Capture the cell that displays the provided text and extract its (x, y) central coordinate. 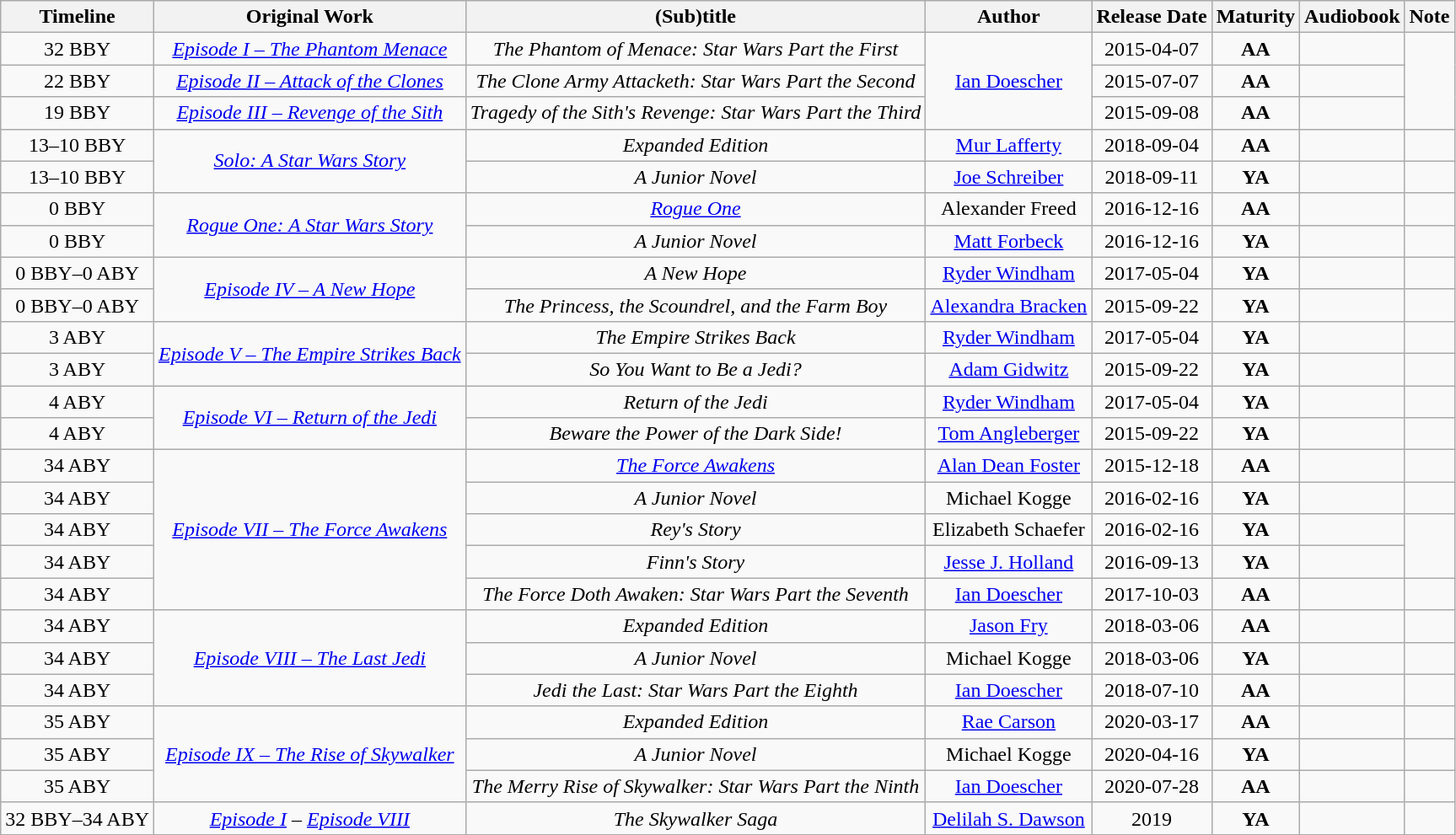
2018-09-04 (1152, 145)
Author (1008, 17)
2016-09-13 (1152, 562)
Matt Forbeck (1008, 241)
Episode VI – Return of the Jedi (310, 418)
The Empire Strikes Back (696, 337)
2018-09-11 (1152, 177)
The Clone Army Attacketh: Star Wars Part the Second (696, 81)
2020-07-28 (1152, 786)
Timeline (78, 17)
Rogue One: A Star Wars Story (310, 225)
Return of the Jedi (696, 402)
Episode IX – The Rise of Skywalker (310, 754)
32 BBY–34 ABY (78, 818)
The Force Awakens (696, 466)
2015-12-18 (1152, 466)
Note (1430, 17)
2019 (1152, 818)
Alexander Freed (1008, 209)
Jedi the Last: Star Wars Part the Eighth (696, 690)
The Princess, the Scoundrel, and the Farm Boy (696, 305)
Rogue One (696, 209)
22 BBY (78, 81)
2015-07-07 (1152, 81)
Finn's Story (696, 562)
Episode VIII – The Last Jedi (310, 658)
Alan Dean Foster (1008, 466)
Mur Lafferty (1008, 145)
The Phantom of Menace: Star Wars Part the First (696, 49)
Delilah S. Dawson (1008, 818)
The Merry Rise of Skywalker: Star Wars Part the Ninth (696, 786)
Jesse J. Holland (1008, 562)
Adam Gidwitz (1008, 369)
2015-04-07 (1152, 49)
2018-07-10 (1152, 690)
2015-09-08 (1152, 113)
Beware the Power of the Dark Side! (696, 434)
19 BBY (78, 113)
Episode IV – A New Hope (310, 289)
Solo: A Star Wars Story (310, 161)
Tragedy of the Sith's Revenge: Star Wars Part the Third (696, 113)
Original Work (310, 17)
Release Date (1152, 17)
So You Want to Be a Jedi? (696, 369)
32 BBY (78, 49)
2017-10-03 (1152, 594)
2020-03-17 (1152, 722)
The Force Doth Awaken: Star Wars Part the Seventh (696, 594)
(Sub)title (696, 17)
Tom Angleberger (1008, 434)
Alexandra Bracken (1008, 305)
Episode I – Episode VIII (310, 818)
Episode II – Attack of the Clones (310, 81)
Joe Schreiber (1008, 177)
Episode VII – The Force Awakens (310, 530)
Episode V – The Empire Strikes Back (310, 353)
Rey's Story (696, 530)
2020-04-16 (1152, 754)
Rae Carson (1008, 722)
A New Hope (696, 273)
Audio­book (1352, 17)
Maturity (1255, 17)
The Skywalker Saga (696, 818)
Episode III – Revenge of the Sith (310, 113)
Jason Fry (1008, 626)
Episode I – The Phantom Menace (310, 49)
Elizabeth Schaefer (1008, 530)
